Identify which cell holds the provided text, then report its [X, Y] central coordinate. 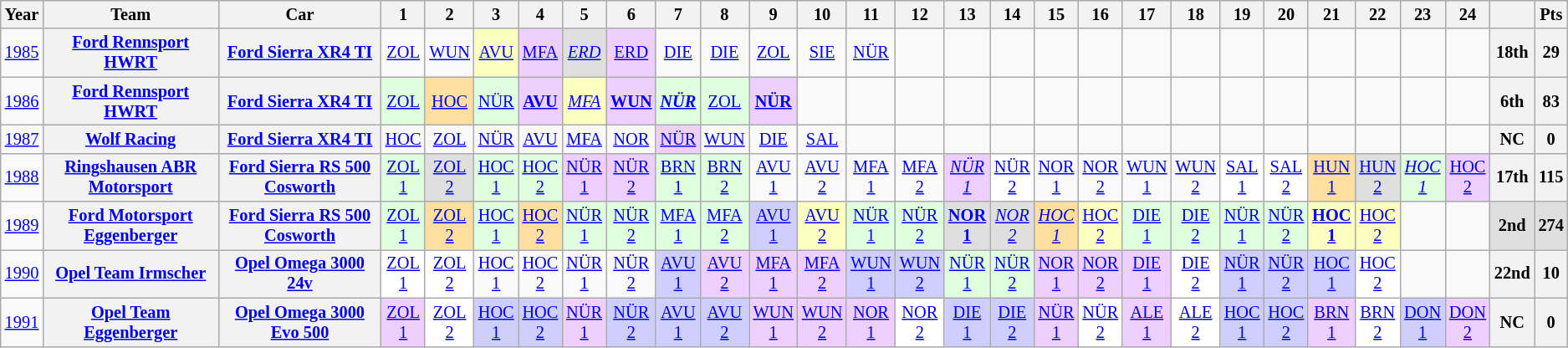
1989 [22, 226]
20 [1286, 14]
SIE [822, 53]
DON2 [1468, 322]
18 [1195, 14]
15 [1057, 14]
17 [1147, 14]
6 [631, 14]
2nd [1512, 226]
1986 [22, 101]
3 [497, 14]
SAL [822, 139]
1988 [22, 177]
17th [1512, 177]
NOR [631, 139]
HUN2 [1377, 177]
6th [1512, 101]
14 [1012, 14]
21 [1331, 14]
274 [1551, 226]
SAL1 [1243, 177]
Team [130, 14]
Opel Team Irmscher [130, 274]
ALE2 [1195, 322]
22nd [1512, 274]
29 [1551, 53]
24 [1468, 14]
18th [1512, 53]
ALE1 [1147, 322]
Ford Motorsport Eggenberger [130, 226]
Opel Omega 3000 24v [299, 274]
4 [540, 14]
16 [1101, 14]
HUN1 [1331, 177]
1991 [22, 322]
Ringshausen ABR Motorsport [130, 177]
22 [1377, 14]
12 [920, 14]
2 [449, 14]
Pts [1551, 14]
SAL2 [1286, 177]
11 [871, 14]
83 [1551, 101]
1987 [22, 139]
Year [22, 14]
Car [299, 14]
115 [1551, 177]
Opel Team Eggenberger [130, 322]
Wolf Racing [130, 139]
7 [677, 14]
19 [1243, 14]
23 [1422, 14]
9 [774, 14]
Opel Omega 3000 Evo 500 [299, 322]
DON1 [1422, 322]
8 [724, 14]
1 [403, 14]
5 [584, 14]
13 [967, 14]
1985 [22, 53]
1990 [22, 274]
